Detect which cell encompasses the target text, then output its [X, Y] center coordinate. 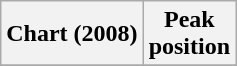
Chart (2008) [72, 34]
Peakposition [189, 34]
